Find where the given text appears and provide that cell's center as (x, y) coordinate. 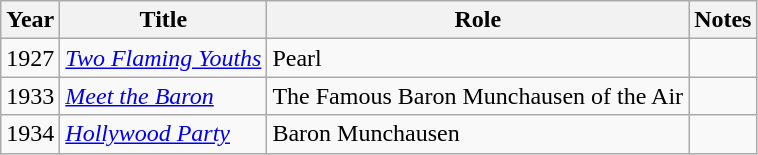
Meet the Baron (164, 96)
1933 (30, 96)
Two Flaming Youths (164, 58)
Notes (723, 20)
Pearl (478, 58)
Year (30, 20)
Baron Munchausen (478, 134)
1927 (30, 58)
Role (478, 20)
Title (164, 20)
The Famous Baron Munchausen of the Air (478, 96)
1934 (30, 134)
Hollywood Party (164, 134)
